Detect which cell encompasses the target text, then output its [X, Y] center coordinate. 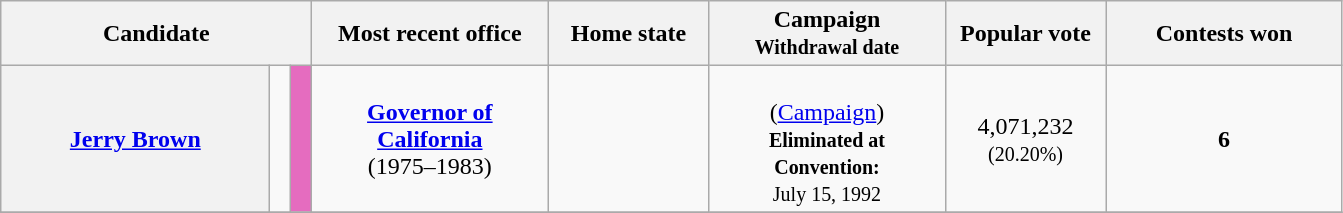
Candidate [156, 34]
CampaignWithdrawal date [827, 34]
4,071,232(20.20%) [1026, 139]
Popular vote [1026, 34]
Most recent office [430, 34]
Home state [628, 34]
(Campaign)Eliminated at Convention:July 15, 1992 [827, 139]
6 [1224, 139]
Governor of California(1975–1983) [430, 139]
Jerry Brown [136, 139]
Contests won [1224, 34]
